Detect which cell encompasses the target text, then output its [X, Y] center coordinate. 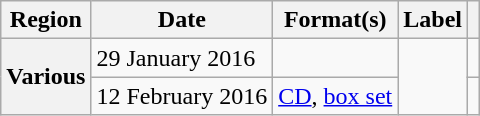
Label [433, 20]
Format(s) [336, 20]
12 February 2016 [182, 96]
Various [46, 77]
Region [46, 20]
Date [182, 20]
29 January 2016 [182, 58]
CD, box set [336, 96]
